For the text-containing cell, return its midpoint in [X, Y] coordinate format. 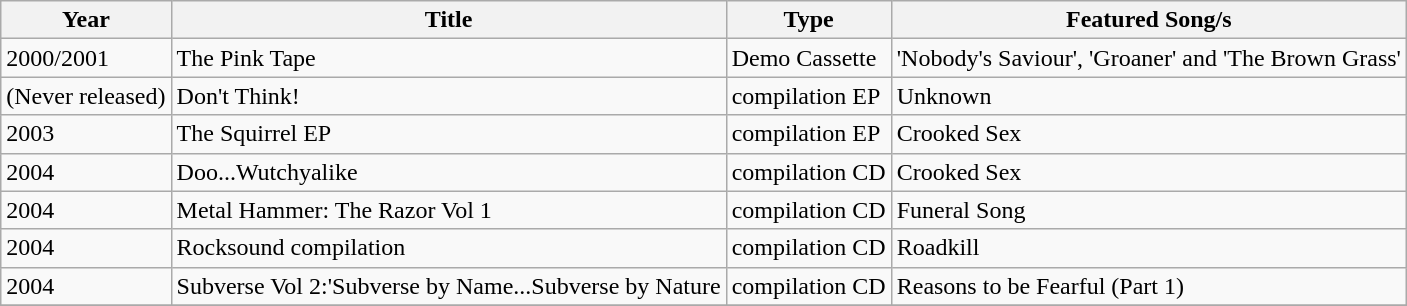
2003 [86, 134]
Metal Hammer: The Razor Vol 1 [448, 210]
Funeral Song [1148, 210]
Reasons to be Fearful (Part 1) [1148, 286]
Subverse Vol 2:'Subverse by Name...Subverse by Nature [448, 286]
Don't Think! [448, 96]
Roadkill [1148, 248]
The Pink Tape [448, 58]
Type [808, 20]
Title [448, 20]
Featured Song/s [1148, 20]
Doo...Wutchyalike [448, 172]
Unknown [1148, 96]
Rocksound compilation [448, 248]
Demo Cassette [808, 58]
The Squirrel EP [448, 134]
2000/2001 [86, 58]
(Never released) [86, 96]
Year [86, 20]
'Nobody's Saviour', 'Groaner' and 'The Brown Grass' [1148, 58]
